Return [x, y] of the center of cell containing provided text 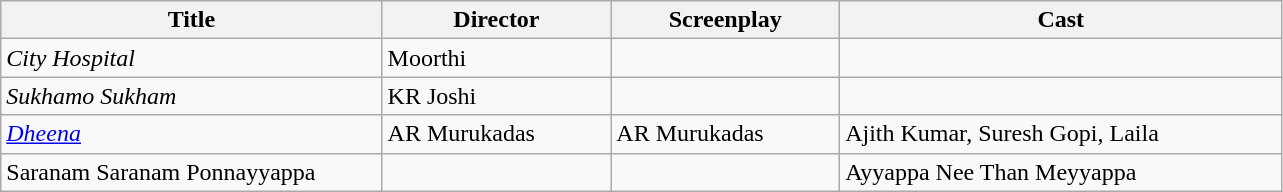
Moorthi [496, 58]
Ayyappa Nee Than Meyyappa [1061, 172]
Sukhamo Sukham [192, 96]
Screenplay [726, 20]
Dheena [192, 134]
KR Joshi [496, 96]
Title [192, 20]
Cast [1061, 20]
City Hospital [192, 58]
Saranam Saranam Ponnayyappa [192, 172]
Director [496, 20]
Ajith Kumar, Suresh Gopi, Laila [1061, 134]
